Return the (x, y) coordinate for the center point of the cell that contains the specified text.  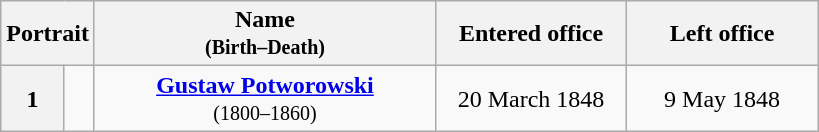
Name(Birth–Death) (264, 34)
Gustaw Potworowski(1800–1860) (264, 98)
9 May 1848 (722, 98)
Left office (722, 34)
1 (32, 98)
Portrait (48, 34)
20 March 1848 (530, 98)
Entered office (530, 34)
